From the cell containing the given text, extract its center point as (x, y) coordinate. 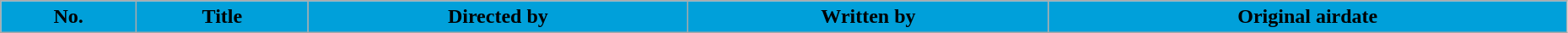
Directed by (498, 17)
Title (223, 17)
Written by (869, 17)
Original airdate (1307, 17)
No. (69, 17)
